Capture the cell that displays the provided text and extract its (x, y) central coordinate. 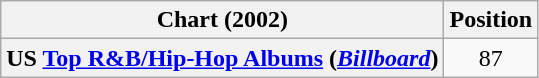
US Top R&B/Hip-Hop Albums (Billboard) (222, 58)
87 (491, 58)
Chart (2002) (222, 20)
Position (491, 20)
